Provide the (x, y) coordinate of the cell's center where the given text is located.  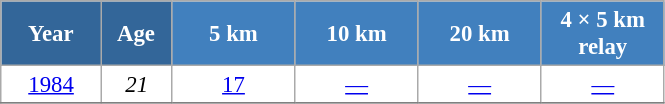
Age (136, 34)
20 km (480, 34)
4 × 5 km relay (602, 34)
1984 (52, 85)
10 km (356, 34)
17 (234, 85)
5 km (234, 34)
21 (136, 85)
Year (52, 34)
